Return the [X, Y] coordinate for the center point of the cell that contains the specified text.  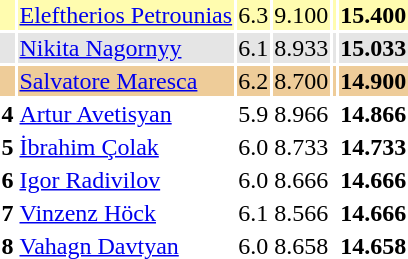
4 [8, 114]
9.100 [302, 15]
8.666 [302, 180]
5.9 [254, 114]
15.033 [374, 48]
8.966 [302, 114]
14.900 [374, 81]
6.2 [254, 81]
6 [8, 180]
5 [8, 147]
Eleftherios Petrounias [126, 15]
Igor Radivilov [126, 180]
Nikita Nagornyy [126, 48]
Salvatore Maresca [126, 81]
8.566 [302, 213]
14.733 [374, 147]
8.733 [302, 147]
7 [8, 213]
14.866 [374, 114]
İbrahim Çolak [126, 147]
8.700 [302, 81]
Vinzenz Höck [126, 213]
15.400 [374, 15]
6.3 [254, 15]
Artur Avetisyan [126, 114]
8.933 [302, 48]
